Provide the [x, y] coordinate of the cell's center where the given text is located.  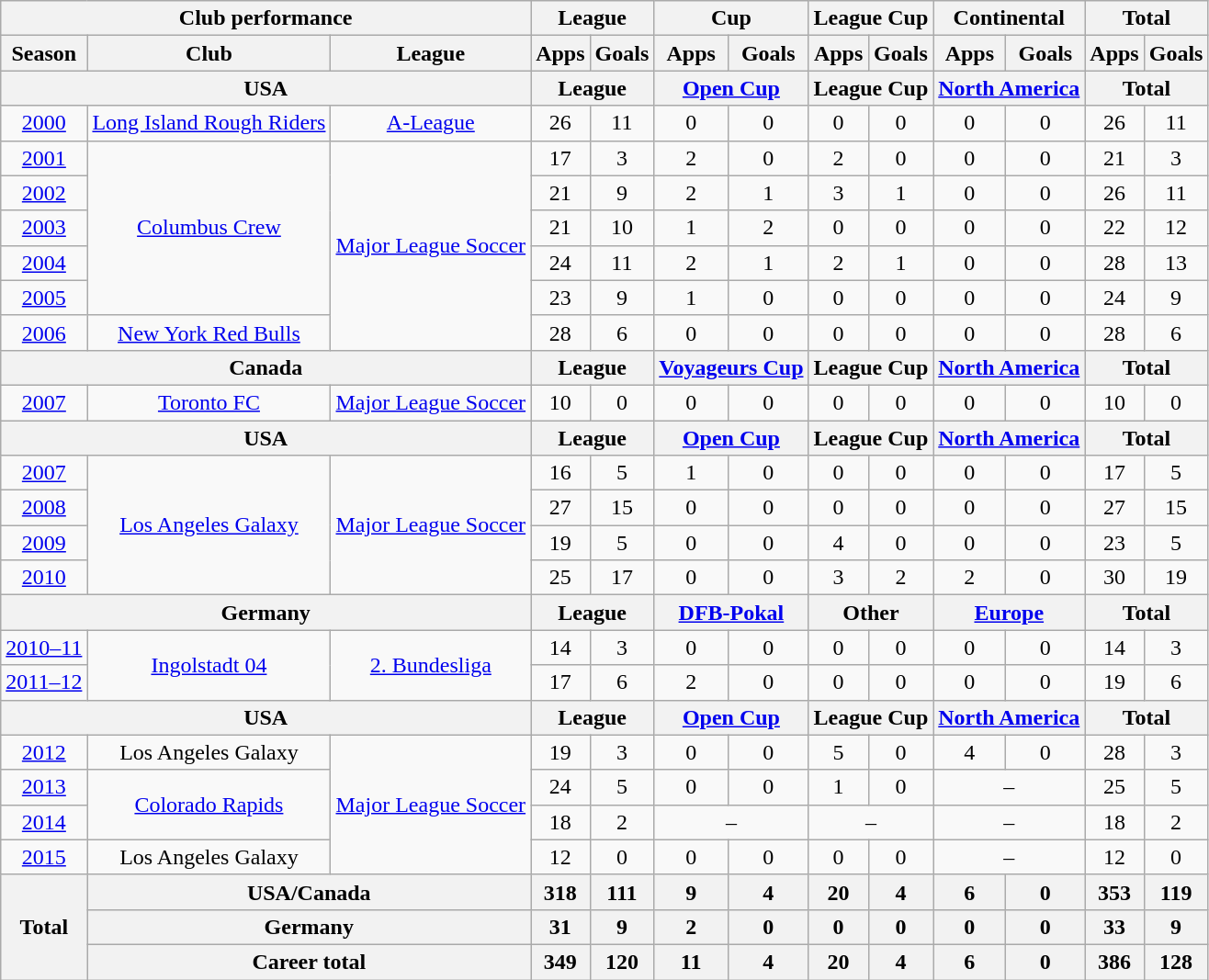
353 [1114, 892]
13 [1176, 263]
A-League [431, 123]
33 [1114, 927]
Long Island Rough Riders [209, 123]
New York Red Bulls [209, 332]
Columbus Crew [209, 228]
2005 [44, 298]
2013 [44, 787]
349 [560, 962]
Ingolstadt 04 [209, 665]
30 [1114, 578]
2004 [44, 263]
22 [1114, 228]
Toronto FC [209, 402]
Career total [309, 962]
Continental [1009, 18]
Other [871, 613]
2012 [44, 752]
31 [560, 927]
2015 [44, 857]
16 [560, 473]
2000 [44, 123]
119 [1176, 892]
128 [1176, 962]
DFB-Pokal [731, 613]
2014 [44, 822]
Colorado Rapids [209, 805]
Canada [266, 367]
386 [1114, 962]
2009 [44, 543]
2008 [44, 508]
120 [622, 962]
Voyageurs Cup [731, 367]
318 [560, 892]
Club performance [266, 18]
2011–12 [44, 682]
2002 [44, 193]
Europe [1009, 613]
2006 [44, 332]
Club [209, 53]
111 [622, 892]
2001 [44, 158]
Cup [731, 18]
2. Bundesliga [431, 665]
USA/Canada [309, 892]
2010–11 [44, 648]
2003 [44, 228]
2010 [44, 578]
Season [44, 53]
